Return (X, Y) of the center of cell containing provided text 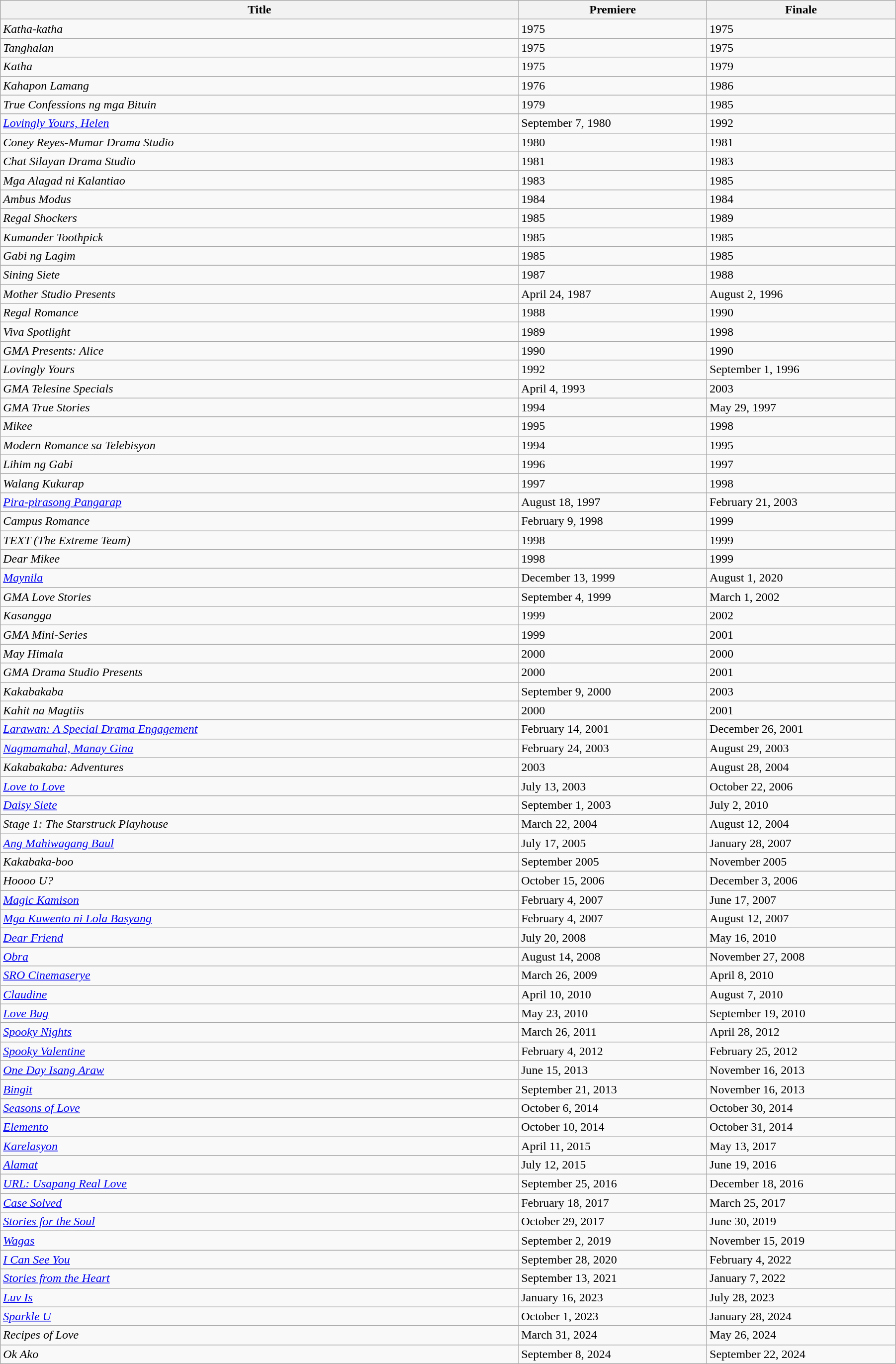
April 8, 2010 (802, 975)
July 2, 2010 (802, 805)
October 15, 2006 (613, 881)
Mikee (260, 426)
GMA Telesine Specials (260, 389)
August 29, 2003 (802, 748)
October 30, 2014 (802, 1108)
Spooky Valentine (260, 1051)
February 21, 2003 (802, 502)
2002 (802, 616)
Case Solved (260, 1203)
April 11, 2015 (613, 1146)
August 7, 2010 (802, 994)
September 4, 1999 (613, 597)
Kakabaka-boo (260, 862)
September 19, 2010 (802, 1013)
July 20, 2008 (613, 938)
Chat Silayan Drama Studio (260, 161)
Seasons of Love (260, 1108)
September 7, 1980 (613, 123)
August 12, 2007 (802, 919)
Love Bug (260, 1013)
Kasangga (260, 616)
Elemento (260, 1127)
Stage 1: The Starstruck Playhouse (260, 824)
August 12, 2004 (802, 824)
Kahit na Magtiis (260, 710)
September 2005 (613, 862)
Kakabakaba: Adventures (260, 767)
Spooky Nights (260, 1032)
May 26, 2024 (802, 1335)
One Day Isang Araw (260, 1070)
August 28, 2004 (802, 767)
April 24, 1987 (613, 294)
September 1, 1996 (802, 370)
September 25, 2016 (613, 1184)
December 3, 2006 (802, 881)
September 21, 2013 (613, 1089)
August 2, 1996 (802, 294)
July 13, 2003 (613, 786)
Karelasyon (260, 1146)
I Can See You (260, 1260)
Mother Studio Presents (260, 294)
September 13, 2021 (613, 1278)
September 2, 2019 (613, 1241)
Lovingly Yours (260, 370)
Obra (260, 957)
March 25, 2017 (802, 1203)
October 29, 2017 (613, 1222)
Nagmamahal, Manay Gina (260, 748)
Mga Kuwento ni Lola Basyang (260, 919)
March 1, 2002 (802, 597)
December 26, 2001 (802, 729)
Finale (802, 10)
February 4, 2012 (613, 1051)
Dear Mikee (260, 559)
Larawan: A Special Drama Engagement (260, 729)
June 17, 2007 (802, 900)
February 9, 1998 (613, 521)
URL: Usapang Real Love (260, 1184)
Tanghalan (260, 48)
March 22, 2004 (613, 824)
1976 (613, 86)
Kumander Toothpick (260, 237)
Dear Friend (260, 938)
GMA Love Stories (260, 597)
March 26, 2011 (613, 1032)
Pira-pirasong Pangarap (260, 502)
May 16, 2010 (802, 938)
July 17, 2005 (613, 843)
November 15, 2019 (802, 1241)
Stories from the Heart (260, 1278)
February 24, 2003 (613, 748)
Claudine (260, 994)
Recipes of Love (260, 1335)
October 31, 2014 (802, 1127)
February 18, 2017 (613, 1203)
October 22, 2006 (802, 786)
September 1, 2003 (613, 805)
Kakabakaba (260, 691)
Ang Mahiwagang Baul (260, 843)
Katha (260, 67)
June 15, 2013 (613, 1070)
Ok Ako (260, 1354)
SRO Cinemaserye (260, 975)
May 23, 2010 (613, 1013)
Regal Romance (260, 313)
April 10, 2010 (613, 994)
October 1, 2023 (613, 1316)
Walang Kukurap (260, 483)
Bingit (260, 1089)
June 19, 2016 (802, 1165)
December 18, 2016 (802, 1184)
Daisy Siete (260, 805)
True Confessions ng mga Bituin (260, 104)
January 28, 2024 (802, 1316)
October 10, 2014 (613, 1127)
1986 (802, 86)
GMA Presents: Alice (260, 351)
Sining Siete (260, 275)
Hoooo U? (260, 881)
August 18, 1997 (613, 502)
February 25, 2012 (802, 1051)
July 12, 2015 (613, 1165)
May 13, 2017 (802, 1146)
Ambus Modus (260, 199)
Title (260, 10)
February 14, 2001 (613, 729)
Maynila (260, 578)
April 28, 2012 (802, 1032)
TEXT (The Extreme Team) (260, 540)
May Himala (260, 654)
Lovingly Yours, Helen (260, 123)
GMA True Stories (260, 407)
September 9, 2000 (613, 691)
Viva Spotlight (260, 332)
December 13, 1999 (613, 578)
March 26, 2009 (613, 975)
January 16, 2023 (613, 1297)
Regal Shockers (260, 218)
August 14, 2008 (613, 957)
Love to Love (260, 786)
May 29, 1997 (802, 407)
Lihim ng Gabi (260, 464)
October 6, 2014 (613, 1108)
GMA Drama Studio Presents (260, 673)
January 28, 2007 (802, 843)
1980 (613, 142)
Mga Alagad ni Kalantiao (260, 180)
1996 (613, 464)
April 4, 1993 (613, 389)
September 8, 2024 (613, 1354)
August 1, 2020 (802, 578)
January 7, 2022 (802, 1278)
February 4, 2022 (802, 1260)
June 30, 2019 (802, 1222)
July 28, 2023 (802, 1297)
September 22, 2024 (802, 1354)
Alamat (260, 1165)
Gabi ng Lagim (260, 256)
Katha-katha (260, 29)
Modern Romance sa Telebisyon (260, 445)
November 2005 (802, 862)
Magic Kamison (260, 900)
Stories for the Soul (260, 1222)
November 27, 2008 (802, 957)
Campus Romance (260, 521)
1987 (613, 275)
Luv Is (260, 1297)
September 28, 2020 (613, 1260)
GMA Mini-Series (260, 635)
Sparkle U (260, 1316)
Premiere (613, 10)
Kahapon Lamang (260, 86)
March 31, 2024 (613, 1335)
Coney Reyes-Mumar Drama Studio (260, 142)
Wagas (260, 1241)
